Identify which cell holds the provided text, then report its [x, y] central coordinate. 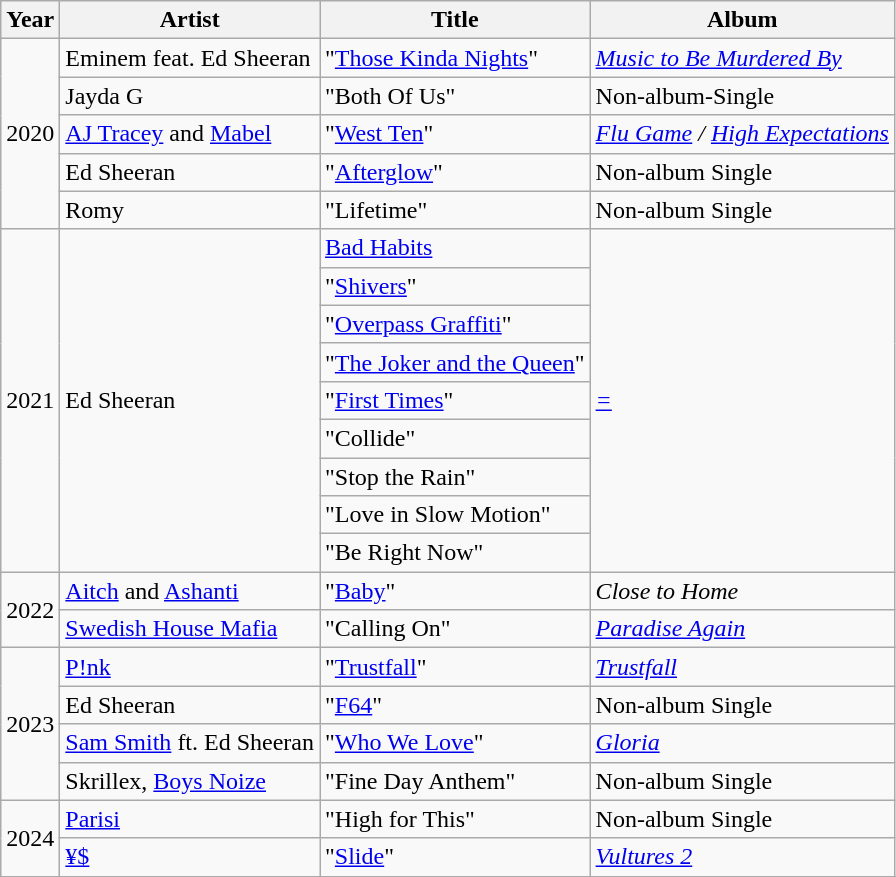
"Lifetime" [456, 210]
¥$ [190, 857]
"Baby" [456, 591]
Year [30, 20]
Aitch and Ashanti [190, 591]
Swedish House Mafia [190, 629]
Bad Habits [456, 248]
"Fine Day Anthem" [456, 781]
Close to Home [742, 591]
"First Times" [456, 400]
"Slide" [456, 857]
Jayda G [190, 96]
2022 [30, 610]
"Calling On" [456, 629]
Sam Smith ft. Ed Sheeran [190, 743]
AJ Tracey and Mabel [190, 134]
Flu Game / High Expectations [742, 134]
2024 [30, 838]
"Be Right Now" [456, 553]
Skrillex, Boys Noize [190, 781]
Parisi [190, 819]
Music to Be Murdered By [742, 58]
Gloria [742, 743]
"Collide" [456, 438]
"High for This" [456, 819]
"Shivers" [456, 286]
"Trustfall" [456, 667]
"Those Kinda Nights" [456, 58]
"F64" [456, 705]
"Both Of Us" [456, 96]
Title [456, 20]
"Stop the Rain" [456, 477]
"Love in Slow Motion" [456, 515]
2021 [30, 400]
"Afterglow" [456, 172]
= [742, 400]
Non-album-Single [742, 96]
Paradise Again [742, 629]
Vultures 2 [742, 857]
2023 [30, 724]
P!nk [190, 667]
2020 [30, 134]
"Who We Love" [456, 743]
Romy [190, 210]
"The Joker and the Queen" [456, 362]
Trustfall [742, 667]
Eminem feat. Ed Sheeran [190, 58]
"West Ten" [456, 134]
Album [742, 20]
Artist [190, 20]
"Overpass Graffiti" [456, 324]
